Extract the (x, y) coordinate from the center of the cell holding the provided text.  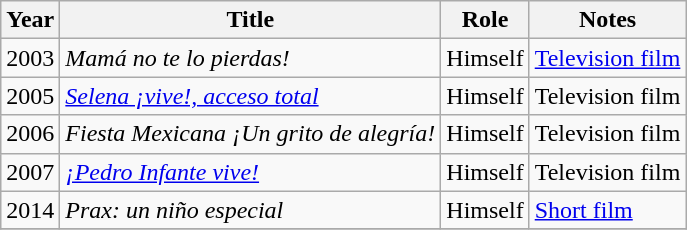
2006 (30, 134)
Mamá no te lo pierdas! (250, 58)
Notes (608, 20)
2007 (30, 172)
2003 (30, 58)
Year (30, 20)
Title (250, 20)
2014 (30, 210)
¡Pedro Infante vive! (250, 172)
Short film (608, 210)
2005 (30, 96)
Role (485, 20)
Fiesta Mexicana ¡Un grito de alegría! (250, 134)
Selena ¡vive!, acceso total (250, 96)
Prax: un niño especial (250, 210)
